Provide the [x, y] coordinate of the cell's center where the given text is located.  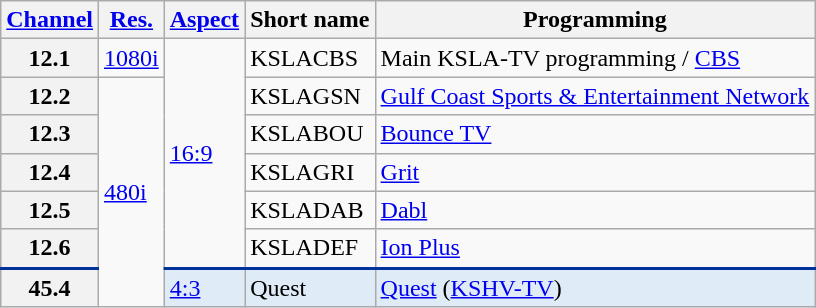
4:3 [204, 288]
12.2 [50, 96]
Quest (KSHV-TV) [595, 288]
Res. [132, 20]
12.3 [50, 134]
KSLADAB [310, 210]
KSLADEF [310, 248]
KSLABOU [310, 134]
Ion Plus [595, 248]
Dabl [595, 210]
Quest [310, 288]
12.4 [50, 172]
KSLAGRI [310, 172]
Grit [595, 172]
1080i [132, 58]
KSLAGSN [310, 96]
Bounce TV [595, 134]
Channel [50, 20]
KSLACBS [310, 58]
Programming [595, 20]
12.5 [50, 210]
45.4 [50, 288]
12.1 [50, 58]
Main KSLA-TV programming / CBS [595, 58]
480i [132, 192]
Gulf Coast Sports & Entertainment Network [595, 96]
Short name [310, 20]
Aspect [204, 20]
16:9 [204, 154]
12.6 [50, 248]
